Output the (X, Y) coordinate of the center of the cell containing the given text.  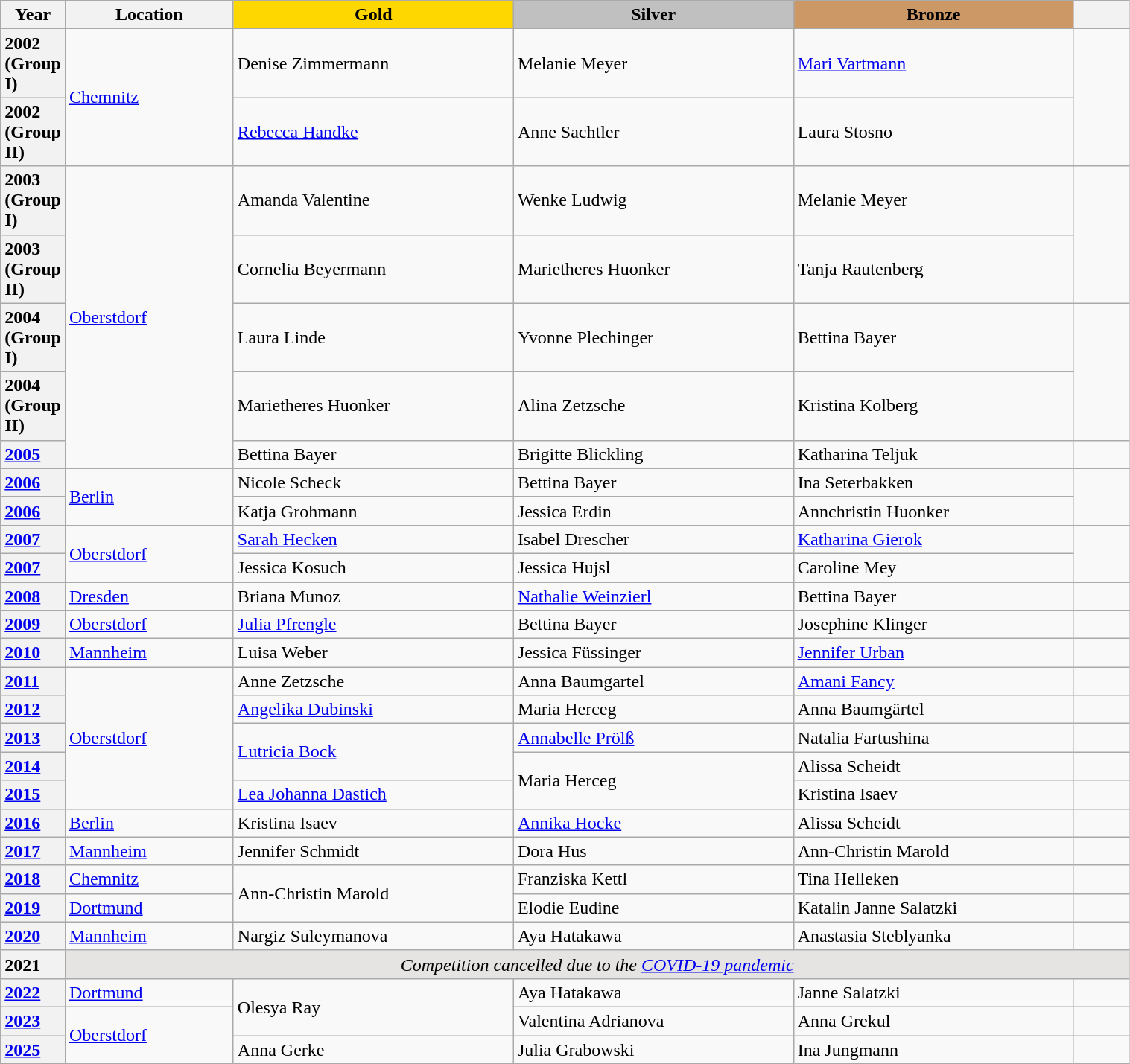
2009 (33, 625)
Annika Hocke (653, 823)
Denise Zimmermann (373, 63)
Annabelle Prölß (653, 738)
Anastasia Steblyanka (933, 936)
Ina Jungmann (933, 1049)
Ina Seterbakken (933, 482)
Amani Fancy (933, 681)
2012 (33, 710)
Anna Gerke (373, 1049)
Angelika Dubinski (373, 710)
Janne Salatzki (933, 993)
2022 (33, 993)
Katharina Teljuk (933, 454)
2020 (33, 936)
Mari Vartmann (933, 63)
2002 (Group II) (33, 132)
Anne Sachtler (653, 132)
Jennifer Schmidt (373, 851)
2013 (33, 738)
Jessica Hujsl (653, 567)
Jessica Erdin (653, 511)
Kristina Kolberg (933, 406)
Franziska Kettl (653, 879)
Bronze (933, 15)
Tanja Rautenberg (933, 269)
Lea Johanna Dastich (373, 794)
Natalia Fartushina (933, 738)
2008 (33, 596)
2002 (Group I) (33, 63)
Laura Linde (373, 337)
Silver (653, 15)
Katja Grohmann (373, 511)
Annchristin Huonker (933, 511)
Isabel Drescher (653, 539)
2019 (33, 908)
Year (33, 15)
Elodie Eudine (653, 908)
Competition cancelled due to the COVID-19 pandemic (597, 964)
Dresden (149, 596)
2014 (33, 766)
Katharina Gierok (933, 539)
2003 (Group II) (33, 269)
Briana Munoz (373, 596)
Josephine Klinger (933, 625)
Julia Pfrengle (373, 625)
Julia Grabowski (653, 1049)
Tina Helleken (933, 879)
Rebecca Handke (373, 132)
Jennifer Urban (933, 653)
Gold (373, 15)
Caroline Mey (933, 567)
2004 (Group I) (33, 337)
Brigitte Blickling (653, 454)
Lutricia Bock (373, 752)
Location (149, 15)
Laura Stosno (933, 132)
Anna Baumgärtel (933, 710)
Jessica Kosuch (373, 567)
Nicole Scheck (373, 482)
Anna Grekul (933, 1021)
Sarah Hecken (373, 539)
2005 (33, 454)
2025 (33, 1049)
Olesya Ray (373, 1007)
2021 (33, 964)
Wenke Ludwig (653, 200)
Anne Zetzsche (373, 681)
Anna Baumgartel (653, 681)
2010 (33, 653)
Amanda Valentine (373, 200)
Alina Zetzsche (653, 406)
2004 (Group II) (33, 406)
2011 (33, 681)
Katalin Janne Salatzki (933, 908)
Yvonne Plechinger (653, 337)
Valentina Adrianova (653, 1021)
Nathalie Weinzierl (653, 596)
2023 (33, 1021)
2017 (33, 851)
2018 (33, 879)
Nargiz Suleymanova (373, 936)
Jessica Füssinger (653, 653)
Dora Hus (653, 851)
Cornelia Beyermann (373, 269)
2015 (33, 794)
2003 (Group I) (33, 200)
Luisa Weber (373, 653)
2016 (33, 823)
